Detect which cell encompasses the target text, then output its (X, Y) center coordinate. 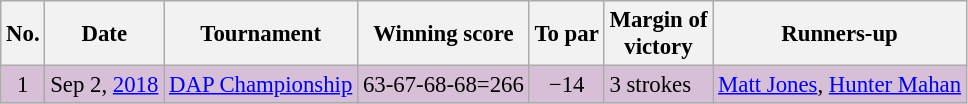
Margin ofvictory (658, 34)
Matt Jones, Hunter Mahan (840, 85)
1 (23, 85)
Winning score (444, 34)
Tournament (261, 34)
−14 (566, 85)
DAP Championship (261, 85)
Runners-up (840, 34)
No. (23, 34)
Sep 2, 2018 (104, 85)
63-67-68-68=266 (444, 85)
Date (104, 34)
3 strokes (658, 85)
To par (566, 34)
